Determine the [x, y] coordinate at the center of the cell enclosing the given text.  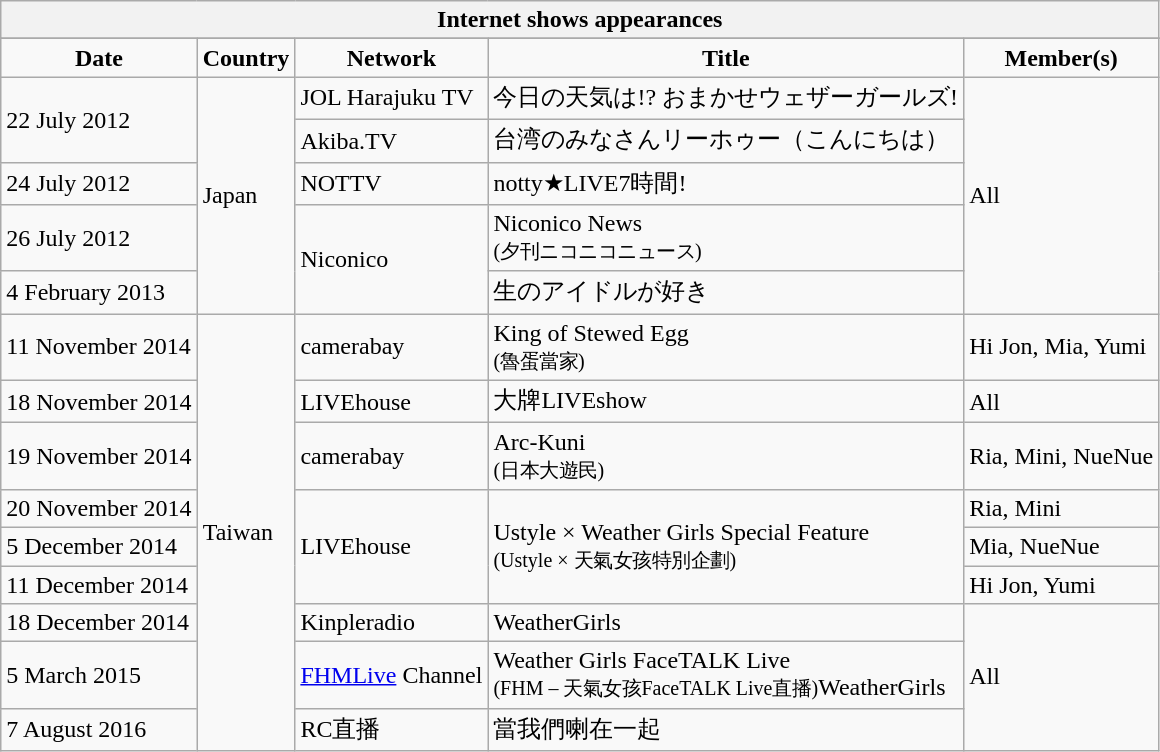
Arc-Kuni(日本大遊民) [726, 456]
Mia, NueNue [1062, 546]
RC直播 [392, 730]
24 July 2012 [99, 184]
22 July 2012 [99, 120]
Ria, Mini [1062, 508]
19 November 2014 [99, 456]
JOL Harajuku TV [392, 98]
Title [726, 58]
Internet shows appearances [580, 20]
26 July 2012 [99, 238]
5 March 2015 [99, 676]
Ria, Mini, NueNue [1062, 456]
Akiba.TV [392, 140]
18 November 2014 [99, 402]
Taiwan [246, 532]
Ustyle × Weather Girls Special Feature(Ustyle × 天氣女孩特別企劃) [726, 546]
Date [99, 58]
4 February 2013 [99, 292]
NOTTV [392, 184]
WeatherGirls [726, 623]
FHMLive Channel [392, 676]
King of Stewed Egg(魯蛋當家) [726, 348]
Niconico News(夕刊ニコニコニュース) [726, 238]
台湾のみなさんリーホゥー（こんにちは） [726, 140]
Hi Jon, Yumi [1062, 585]
Member(s) [1062, 58]
生のアイドルが好き [726, 292]
7 August 2016 [99, 730]
Hi Jon, Mia, Yumi [1062, 348]
11 November 2014 [99, 348]
Japan [246, 196]
Country [246, 58]
20 November 2014 [99, 508]
11 December 2014 [99, 585]
大牌LIVEshow [726, 402]
Niconico [392, 260]
notty★LIVE7時間! [726, 184]
Network [392, 58]
Weather Girls FaceTALK Live(FHM – 天氣女孩FaceTALK Live直播)WeatherGirls [726, 676]
18 December 2014 [99, 623]
Kinpleradio [392, 623]
5 December 2014 [99, 546]
當我們喇在一起 [726, 730]
今日の天気は!? おまかせウェザーガールズ! [726, 98]
